Detect which cell encompasses the target text, then output its [X, Y] center coordinate. 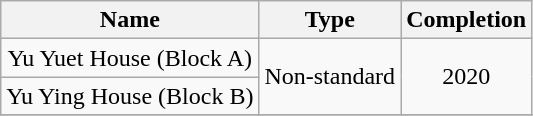
Name [130, 20]
Yu Yuet House (Block A) [130, 58]
Non-standard [330, 77]
Yu Ying House (Block B) [130, 96]
Completion [466, 20]
Type [330, 20]
2020 [466, 77]
